Return the [x, y] coordinate for the center point of the cell that contains the specified text.  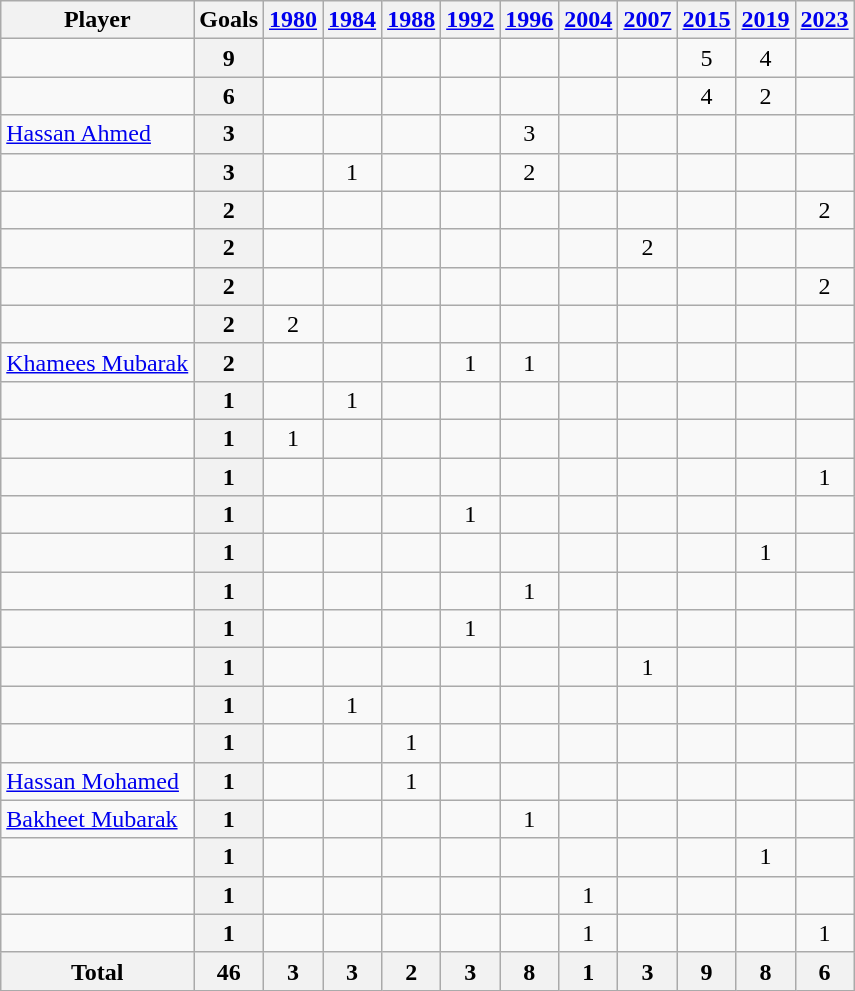
Player [98, 20]
Khamees Mubarak [98, 362]
1988 [412, 20]
1984 [352, 20]
2007 [648, 20]
Hassan Mohamed [98, 781]
1996 [530, 20]
Bakheet Mubarak [98, 819]
1980 [294, 20]
Total [98, 971]
2019 [766, 20]
2023 [824, 20]
5 [706, 58]
2004 [588, 20]
46 [229, 971]
1992 [470, 20]
Goals [229, 20]
Hassan Ahmed [98, 134]
2015 [706, 20]
